From the cell containing the given text, extract its center point as (x, y) coordinate. 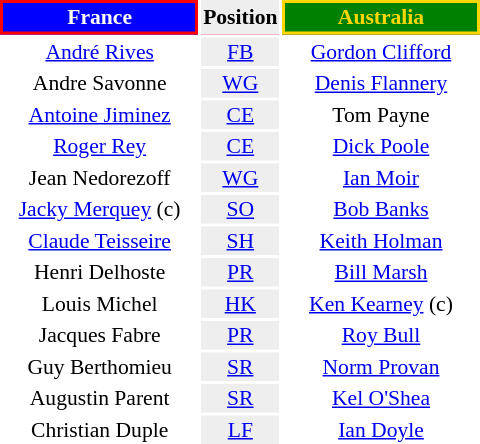
Bob Banks (381, 209)
Jacky Merquey (c) (100, 209)
HK (240, 304)
Denis Flannery (381, 83)
SO (240, 209)
Guy Berthomieu (100, 366)
Jean Nedorezoff (100, 178)
Roy Bull (381, 335)
LF (240, 430)
Norm Provan (381, 366)
Christian Duple (100, 430)
Antoine Jiminez (100, 114)
Keith Holman (381, 240)
France (100, 17)
Augustin Parent (100, 398)
Louis Michel (100, 304)
Bill Marsh (381, 272)
Position (240, 17)
Gordon Clifford (381, 52)
Ken Kearney (c) (381, 304)
Jacques Fabre (100, 335)
Henri Delhoste (100, 272)
Ian Doyle (381, 430)
Claude Teisseire (100, 240)
Roger Rey (100, 146)
Ian Moir (381, 178)
Australia (381, 17)
André Rives (100, 52)
Andre Savonne (100, 83)
Kel O'Shea (381, 398)
FB (240, 52)
Tom Payne (381, 114)
SH (240, 240)
Dick Poole (381, 146)
